Extract the (X, Y) coordinate from the center of the cell holding the provided text.  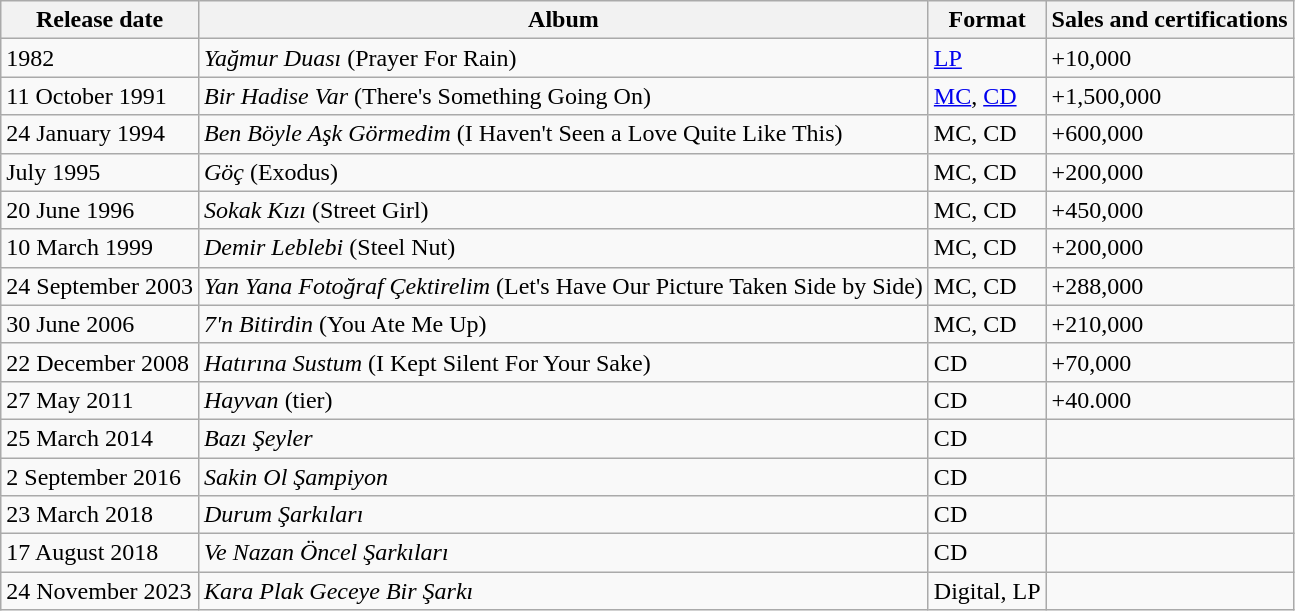
Hayvan (tier) (563, 400)
24 November 2023 (100, 591)
Ve Nazan Öncel Şarkıları (563, 553)
22 December 2008 (100, 362)
11 October 1991 (100, 96)
Sokak Kızı (Street Girl) (563, 210)
+450,000 (1170, 210)
Album (563, 20)
1982 (100, 58)
Format (987, 20)
20 June 1996 (100, 210)
+600,000 (1170, 134)
10 March 1999 (100, 248)
24 January 1994 (100, 134)
25 March 2014 (100, 438)
LP (987, 58)
+70,000 (1170, 362)
17 August 2018 (100, 553)
Yan Yana Fotoğraf Çektirelim (Let's Have Our Picture Taken Side by Side) (563, 286)
+210,000 (1170, 324)
July 1995 (100, 172)
Göç (Exodus) (563, 172)
Kara Plak Geceye Bir Şarkı (563, 591)
Durum Şarkıları (563, 515)
Sales and certifications (1170, 20)
Bazı Şeyler (563, 438)
Ben Böyle Aşk Görmedim (I Haven't Seen a Love Quite Like This) (563, 134)
Digital, LP (987, 591)
Hatırına Sustum (I Kept Silent For Your Sake) (563, 362)
Release date (100, 20)
30 June 2006 (100, 324)
+288,000 (1170, 286)
27 May 2011 (100, 400)
7'n Bitirdin (You Ate Me Up) (563, 324)
+10,000 (1170, 58)
Bir Hadise Var (There's Something Going On) (563, 96)
24 September 2003 (100, 286)
Sakin Ol Şampiyon (563, 477)
23 March 2018 (100, 515)
Yağmur Duası (Prayer For Rain) (563, 58)
2 September 2016 (100, 477)
+40.000 (1170, 400)
Demir Leblebi (Steel Nut) (563, 248)
+1,500,000 (1170, 96)
